Pinpoint the cell where the given text exists, returning its [x, y] midpoint coordinate. 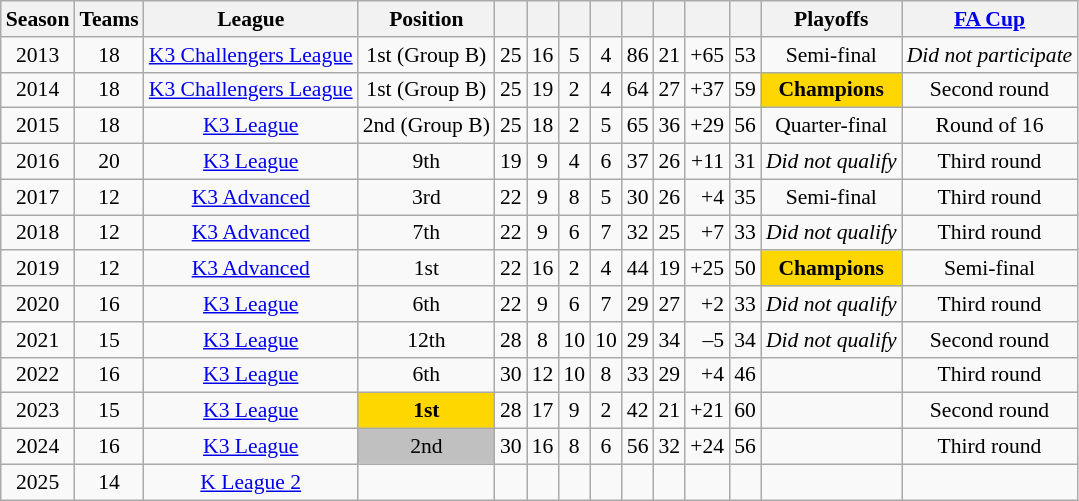
+7 [707, 233]
2014 [38, 90]
2025 [38, 482]
+24 [707, 447]
Round of 16 [990, 126]
+11 [707, 162]
2020 [38, 304]
2nd [426, 447]
K League 2 [251, 482]
44 [638, 269]
9th [426, 162]
14 [108, 482]
2nd (Group B) [426, 126]
50 [745, 269]
2024 [38, 447]
Playoffs [832, 19]
2013 [38, 55]
Did not participate [990, 55]
2015 [38, 126]
42 [638, 411]
2021 [38, 340]
17 [543, 411]
35 [745, 197]
3rd [426, 197]
2023 [38, 411]
League [251, 19]
36 [670, 126]
46 [745, 375]
2018 [38, 233]
+37 [707, 90]
+29 [707, 126]
2019 [38, 269]
60 [745, 411]
31 [745, 162]
+21 [707, 411]
59 [745, 90]
Teams [108, 19]
64 [638, 90]
+2 [707, 304]
Season [38, 19]
65 [638, 126]
FA Cup [990, 19]
2017 [38, 197]
20 [108, 162]
–5 [707, 340]
12th [426, 340]
+25 [707, 269]
Position [426, 19]
2016 [38, 162]
53 [745, 55]
7th [426, 233]
86 [638, 55]
Quarter-final [832, 126]
37 [638, 162]
+65 [707, 55]
2022 [38, 375]
